Find where the given text appears and provide that cell's center as [X, Y] coordinate. 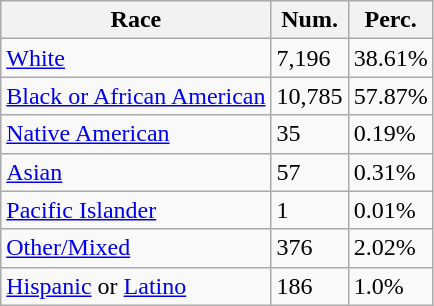
Perc. [390, 20]
Pacific Islander [136, 210]
35 [310, 134]
2.02% [390, 248]
0.31% [390, 172]
38.61% [390, 58]
57 [310, 172]
10,785 [310, 96]
Hispanic or Latino [136, 286]
186 [310, 286]
Num. [310, 20]
1.0% [390, 286]
White [136, 58]
376 [310, 248]
Asian [136, 172]
0.01% [390, 210]
Native American [136, 134]
Race [136, 20]
Other/Mixed [136, 248]
Black or African American [136, 96]
57.87% [390, 96]
7,196 [310, 58]
1 [310, 210]
0.19% [390, 134]
